Provide the [X, Y] coordinate of the cell's center where the given text is located.  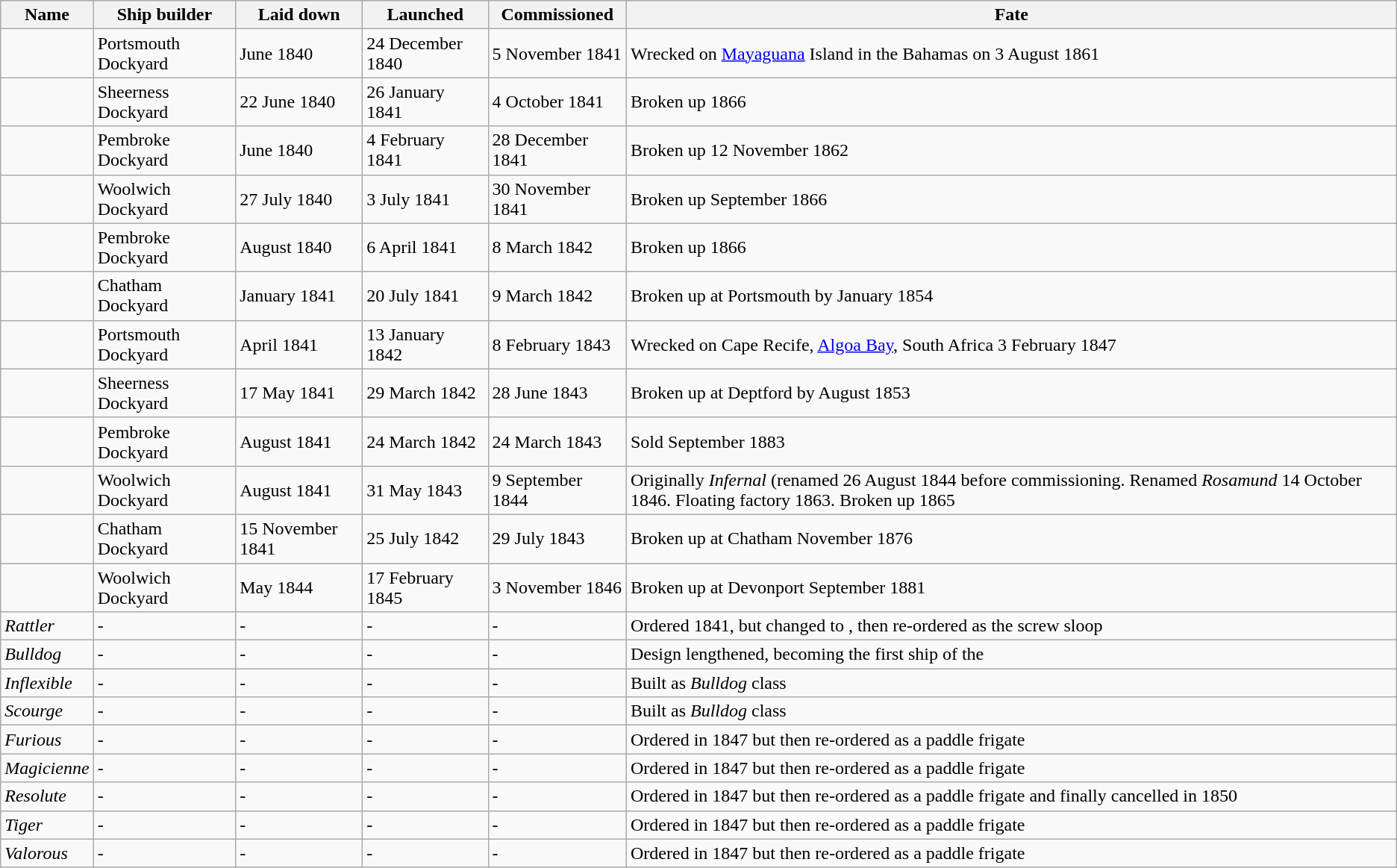
9 September 1844 [557, 490]
3 November 1846 [557, 587]
Broken up 12 November 1862 [1011, 151]
January 1841 [299, 296]
3 July 1841 [425, 199]
Bulldog [47, 655]
Fate [1011, 15]
24 March 1843 [557, 442]
17 February 1845 [425, 587]
Magicienne [47, 768]
Scourge [47, 711]
Tiger [47, 825]
Ship builder [164, 15]
Inflexible [47, 683]
Laid down [299, 15]
Broken up at Portsmouth by January 1854 [1011, 296]
Sold September 1883 [1011, 442]
Commissioned [557, 15]
22 June 1840 [299, 102]
Ordered in 1847 but then re-ordered as a paddle frigate and finally cancelled in 1850 [1011, 796]
May 1844 [299, 587]
28 December 1841 [557, 151]
25 July 1842 [425, 539]
5 November 1841 [557, 54]
29 March 1842 [425, 393]
Originally Infernal (renamed 26 August 1844 before commissioning. Renamed Rosamund 14 October 1846. Floating factory 1863. Broken up 1865 [1011, 490]
28 June 1843 [557, 393]
24 December 1840 [425, 54]
24 March 1842 [425, 442]
Design lengthened, becoming the first ship of the [1011, 655]
15 November 1841 [299, 539]
30 November 1841 [557, 199]
31 May 1843 [425, 490]
Furious [47, 740]
Broken up at Deptford by August 1853 [1011, 393]
April 1841 [299, 345]
Wrecked on Mayaguana Island in the Bahamas on 3 August 1861 [1011, 54]
Rattler [47, 626]
August 1840 [299, 248]
8 February 1843 [557, 345]
Broken up at Devonport September 1881 [1011, 587]
6 April 1841 [425, 248]
Name [47, 15]
Broken up September 1866 [1011, 199]
Broken up at Chatham November 1876 [1011, 539]
Resolute [47, 796]
27 July 1840 [299, 199]
29 July 1843 [557, 539]
20 July 1841 [425, 296]
4 February 1841 [425, 151]
4 October 1841 [557, 102]
26 January 1841 [425, 102]
8 March 1842 [557, 248]
Ordered 1841, but changed to , then re-ordered as the screw sloop [1011, 626]
Launched [425, 15]
Wrecked on Cape Recife, Algoa Bay, South Africa 3 February 1847 [1011, 345]
17 May 1841 [299, 393]
13 January 1842 [425, 345]
9 March 1842 [557, 296]
Valorous [47, 853]
